Search for the cell housing the specified text and yield its [X, Y] center coordinate. 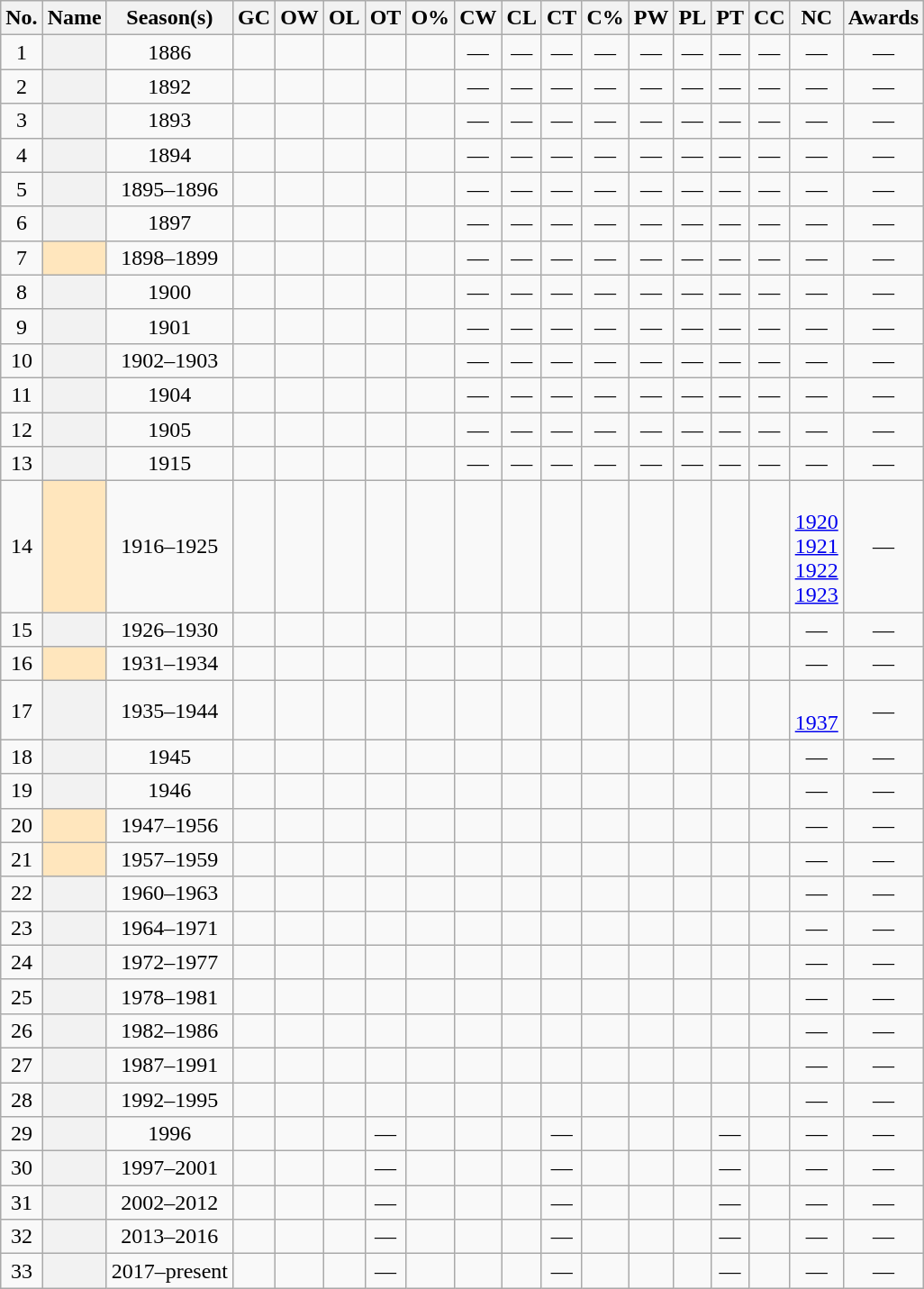
27 [22, 1065]
4 [22, 155]
PL [693, 18]
CC [769, 18]
1898–1899 [169, 258]
NC [816, 18]
1915 [169, 464]
21 [22, 859]
6 [22, 223]
CL [521, 18]
1982–1986 [169, 1030]
16 [22, 664]
22 [22, 894]
1926–1930 [169, 630]
28 [22, 1100]
1895–1896 [169, 189]
3 [22, 121]
Name [74, 18]
1945 [169, 757]
1978–1981 [169, 996]
1964–1971 [169, 928]
CT [561, 18]
9 [22, 326]
8 [22, 292]
10 [22, 360]
12 [22, 430]
1997–2001 [169, 1168]
OL [344, 18]
Season(s) [169, 18]
33 [22, 1271]
1992–1995 [169, 1100]
1893 [169, 121]
13 [22, 464]
1972–1977 [169, 962]
19 [22, 791]
PW [651, 18]
C% [605, 18]
1916–1925 [169, 547]
1931–1934 [169, 664]
1897 [169, 223]
20 [22, 825]
2017–present [169, 1271]
GC [254, 18]
2013–2016 [169, 1237]
1 [22, 52]
1905 [169, 430]
OW [300, 18]
1947–1956 [169, 825]
26 [22, 1030]
11 [22, 395]
7 [22, 258]
14 [22, 547]
5 [22, 189]
32 [22, 1237]
2 [22, 86]
1904 [169, 395]
CW [478, 18]
Awards [883, 18]
1960–1963 [169, 894]
OT [385, 18]
1886 [169, 52]
No. [22, 18]
31 [22, 1203]
17 [22, 710]
1892 [169, 86]
24 [22, 962]
1935–1944 [169, 710]
18 [22, 757]
1987–1991 [169, 1065]
1920192119221923 [816, 547]
15 [22, 630]
PT [730, 18]
1957–1959 [169, 859]
1946 [169, 791]
30 [22, 1168]
1937 [816, 710]
1900 [169, 292]
1901 [169, 326]
1902–1903 [169, 360]
1996 [169, 1134]
29 [22, 1134]
1894 [169, 155]
25 [22, 996]
23 [22, 928]
O% [430, 18]
2002–2012 [169, 1203]
